Pinpoint the cell where the given text exists, returning its [x, y] midpoint coordinate. 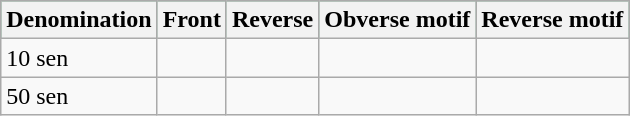
Denomination [79, 20]
Reverse [272, 20]
Obverse motif [398, 20]
10 sen [79, 58]
Front [192, 20]
Reverse motif [552, 20]
50 sen [79, 96]
